Pinpoint the cell where the given text exists, returning its [x, y] midpoint coordinate. 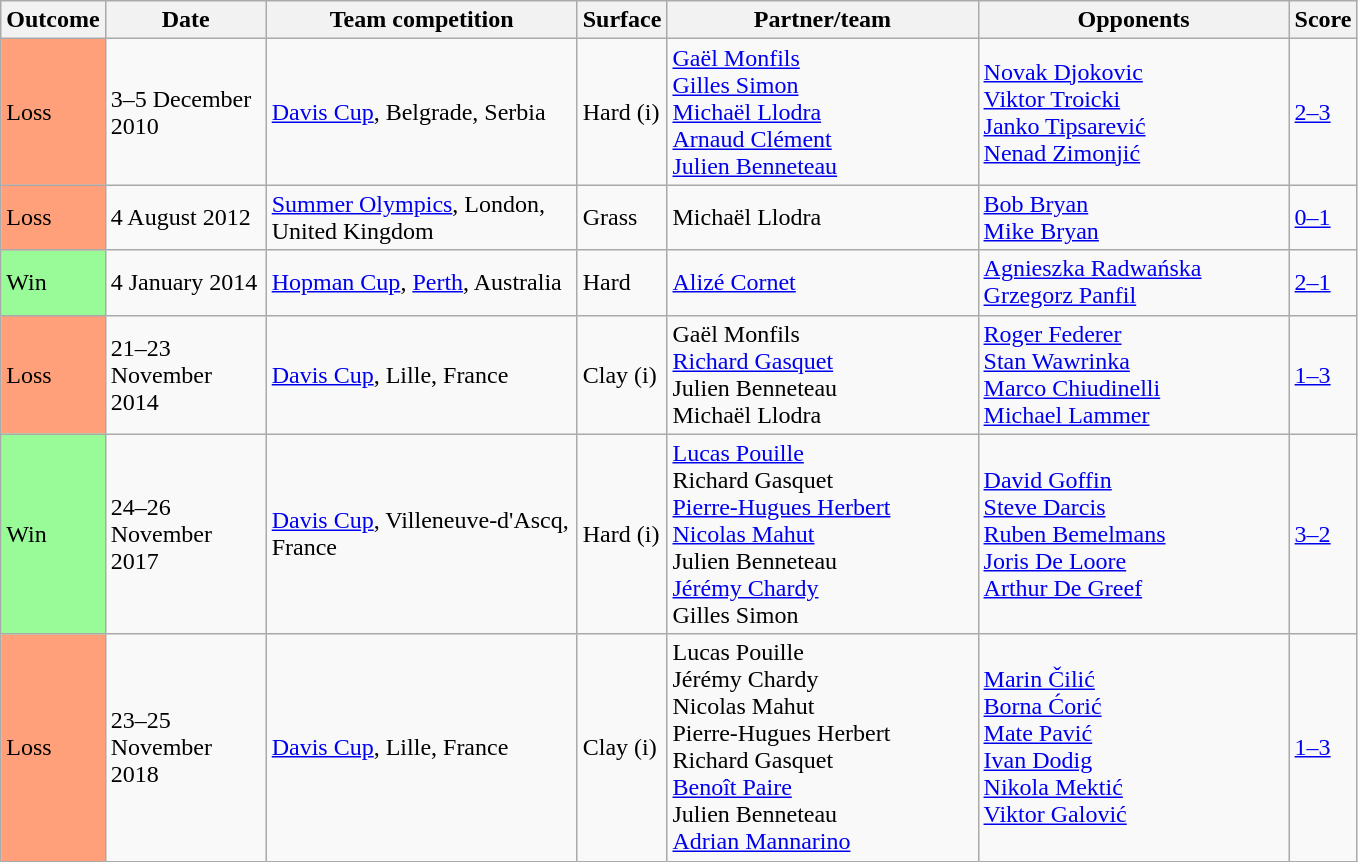
Lucas Pouille Jérémy Chardy Nicolas Mahut Pierre-Hugues Herbert Richard Gasquet Benoît Paire Julien Benneteau Adrian Mannarino [822, 748]
Surface [622, 20]
2–1 [1323, 282]
4 August 2012 [186, 218]
24–26 November 2017 [186, 534]
Partner/team [822, 20]
David Goffin Steve Darcis Ruben Bemelmans Joris De Loore Arthur De Greef [1134, 534]
21–23 November 2014 [186, 374]
Team competition [422, 20]
Date [186, 20]
23–25 November 2018 [186, 748]
3–2 [1323, 534]
Grass [622, 218]
Hopman Cup, Perth, Australia [422, 282]
Summer Olympics, London, United Kingdom [422, 218]
Alizé Cornet [822, 282]
3–5 December 2010 [186, 112]
Michaël Llodra [822, 218]
Opponents [1134, 20]
Gaël Monfils Richard Gasquet Julien Benneteau Michaël Llodra [822, 374]
Hard [622, 282]
Davis Cup, Belgrade, Serbia [422, 112]
Davis Cup, Villeneuve-d'Ascq, France [422, 534]
Lucas Pouille Richard Gasquet Pierre-Hugues Herbert Nicolas Mahut Julien Benneteau Jérémy Chardy Gilles Simon [822, 534]
Novak Djokovic Viktor Troicki Janko Tipsarević Nenad Zimonjić [1134, 112]
Agnieszka Radwańska Grzegorz Panfil [1134, 282]
0–1 [1323, 218]
Bob Bryan Mike Bryan [1134, 218]
Score [1323, 20]
Outcome [53, 20]
Roger Federer Stan Wawrinka Marco Chiudinelli Michael Lammer [1134, 374]
4 January 2014 [186, 282]
Gaël Monfils Gilles Simon Michaël Llodra Arnaud Clément Julien Benneteau [822, 112]
2–3 [1323, 112]
Marin Čilić Borna Ćorić Mate Pavić Ivan Dodig Nikola Mektić Viktor Galović [1134, 748]
